Return (x, y) of the center of cell containing provided text 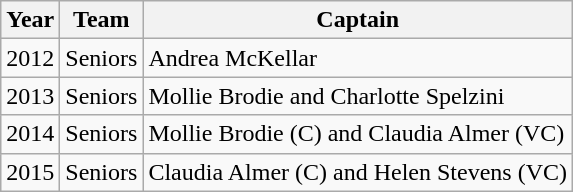
2015 (30, 172)
2012 (30, 58)
2014 (30, 134)
Mollie Brodie and Charlotte Spelzini (358, 96)
Year (30, 20)
Team (102, 20)
2013 (30, 96)
Claudia Almer (C) and Helen Stevens (VC) (358, 172)
Captain (358, 20)
Mollie Brodie (C) and Claudia Almer (VC) (358, 134)
Andrea McKellar (358, 58)
